Scan for the cell matching the given text and deliver its [X, Y] coordinate at center. 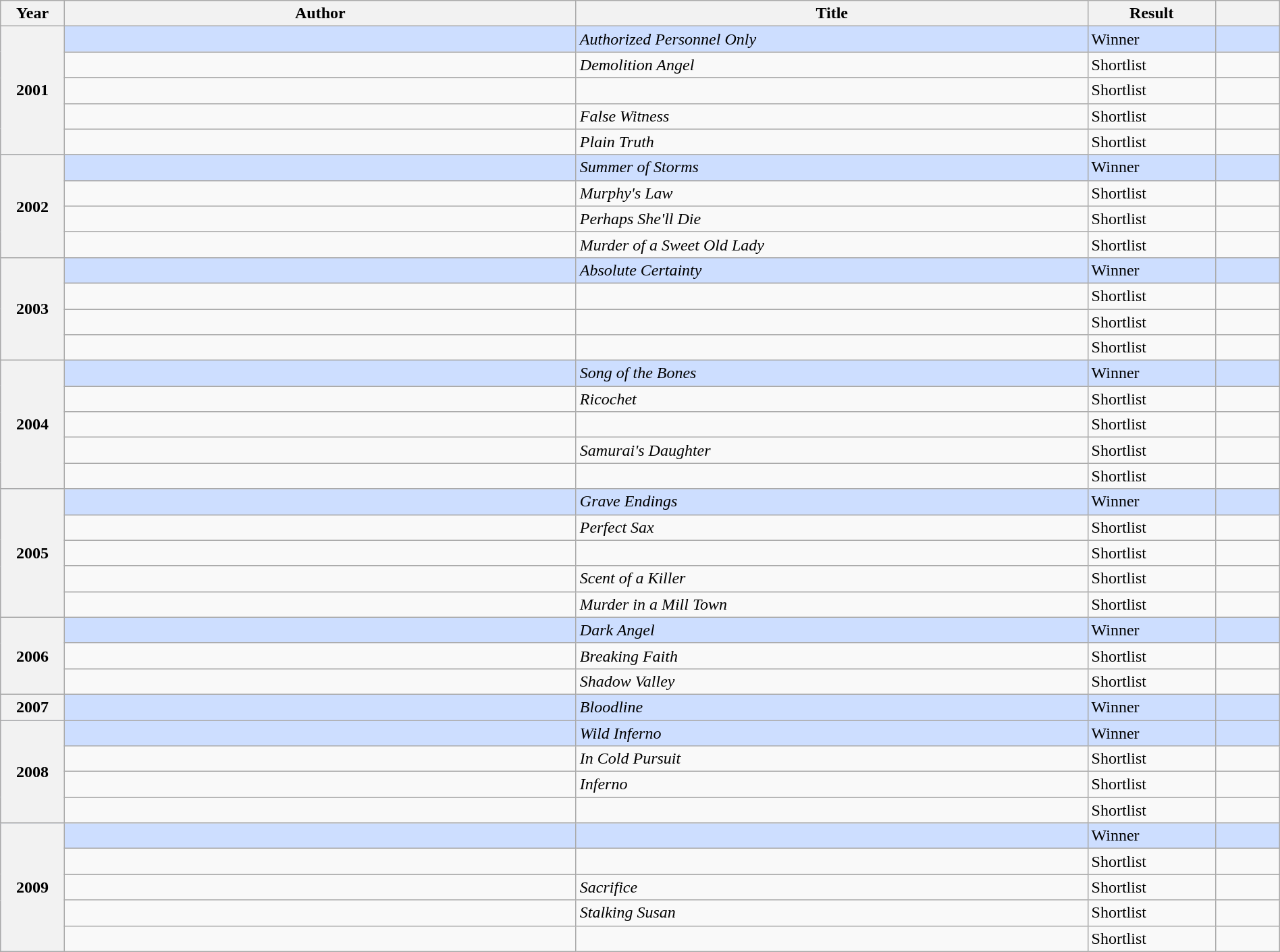
2002 [32, 206]
Title [832, 14]
Song of the Bones [832, 373]
2008 [32, 771]
Wild Inferno [832, 733]
Authorized Personnel Only [832, 39]
2007 [32, 707]
Inferno [832, 785]
Dark Angel [832, 630]
Breaking Faith [832, 656]
2004 [32, 425]
2003 [32, 309]
2009 [32, 887]
Result [1152, 14]
Sacrifice [832, 887]
2005 [32, 553]
Shadow Valley [832, 681]
Murder in a Mill Town [832, 604]
Bloodline [832, 707]
Absolute Certainty [832, 270]
Perfect Sax [832, 527]
Year [32, 14]
Plain Truth [832, 142]
Author [320, 14]
2001 [32, 90]
False Witness [832, 116]
Demolition Angel [832, 65]
Ricochet [832, 399]
Murphy's Law [832, 193]
Grave Endings [832, 502]
Murder of a Sweet Old Lady [832, 244]
Stalking Susan [832, 913]
Samurai's Daughter [832, 450]
Scent of a Killer [832, 579]
Perhaps She'll Die [832, 219]
In Cold Pursuit [832, 759]
2006 [32, 656]
Summer of Storms [832, 167]
